Search for the cell housing the specified text and yield its [x, y] center coordinate. 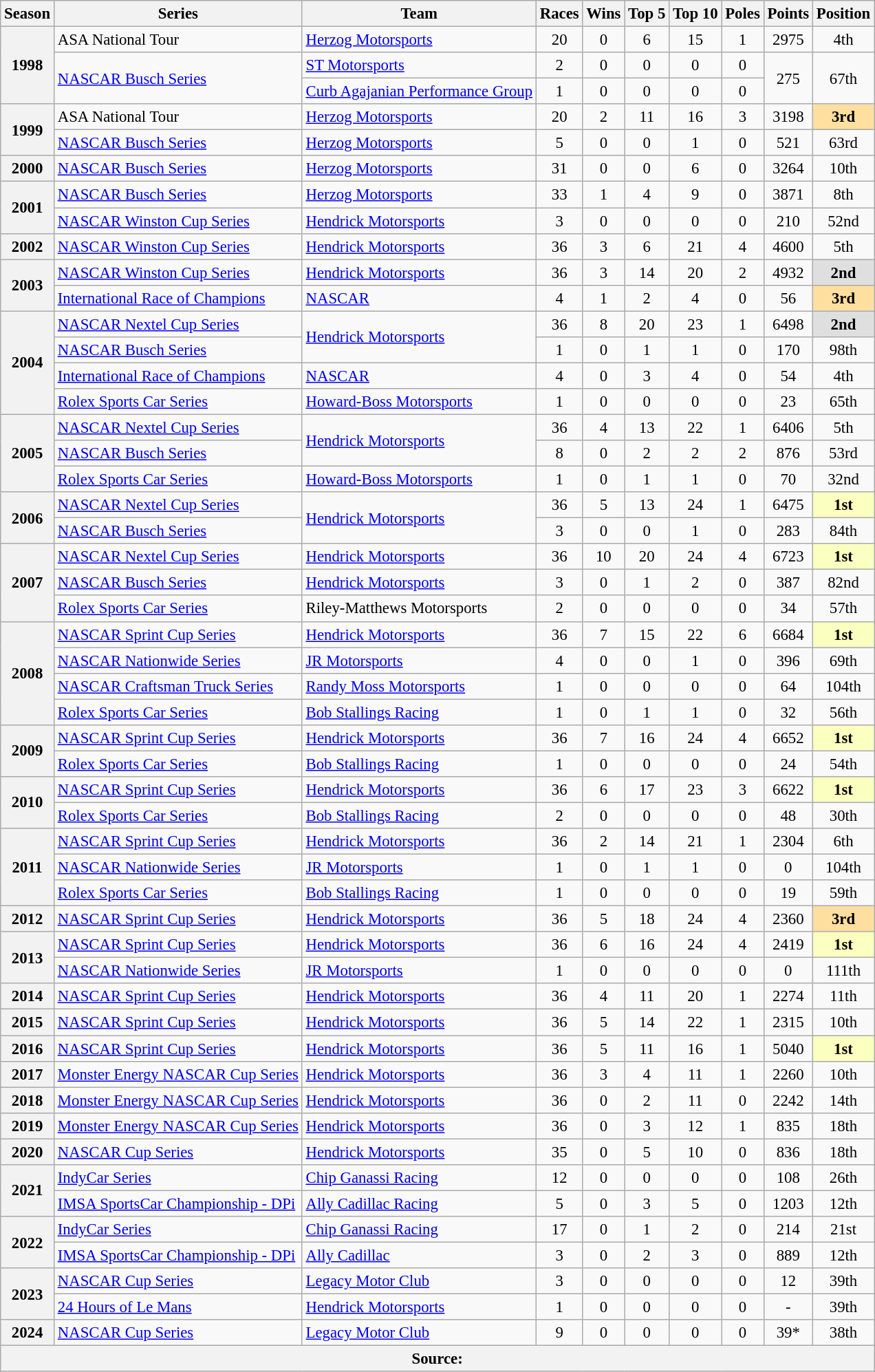
48 [788, 815]
6498 [788, 324]
2022 [28, 1243]
30th [843, 815]
387 [788, 583]
14th [843, 1100]
6684 [788, 634]
63rd [843, 143]
2015 [28, 1022]
2003 [28, 285]
54 [788, 376]
32 [788, 712]
210 [788, 221]
2419 [788, 945]
214 [788, 1230]
Points [788, 14]
34 [788, 609]
19 [788, 893]
53rd [843, 453]
24 Hours of Le Mans [177, 1307]
6622 [788, 790]
56 [788, 298]
2011 [28, 867]
98th [843, 350]
2013 [28, 958]
1999 [28, 129]
84th [843, 531]
6th [843, 842]
54th [843, 764]
26th [843, 1178]
170 [788, 350]
521 [788, 143]
82nd [843, 583]
2005 [28, 453]
2024 [28, 1333]
Team [419, 14]
2360 [788, 919]
33 [559, 195]
2023 [28, 1294]
18 [647, 919]
2274 [788, 997]
3198 [788, 117]
1998 [28, 66]
4932 [788, 272]
Races [559, 14]
Wins [604, 14]
2315 [788, 1022]
11th [843, 997]
835 [788, 1126]
2009 [28, 751]
Randy Moss Motorsports [419, 686]
2017 [28, 1074]
Ally Cadillac [419, 1255]
Poles [743, 14]
6652 [788, 738]
111th [843, 971]
2012 [28, 919]
2020 [28, 1152]
69th [843, 661]
889 [788, 1255]
2016 [28, 1049]
275 [788, 78]
6723 [788, 557]
2018 [28, 1100]
6475 [788, 505]
65th [843, 402]
67th [843, 78]
2001 [28, 208]
38th [843, 1333]
2000 [28, 169]
2002 [28, 246]
- [788, 1307]
836 [788, 1152]
21st [843, 1230]
Series [177, 14]
31 [559, 169]
56th [843, 712]
2975 [788, 40]
283 [788, 531]
2008 [28, 673]
70 [788, 480]
Ally Cadillac Racing [419, 1203]
876 [788, 453]
39* [788, 1333]
4600 [788, 246]
1203 [788, 1203]
Top 10 [695, 14]
2004 [28, 363]
59th [843, 893]
3871 [788, 195]
2304 [788, 842]
NASCAR Craftsman Truck Series [177, 686]
Position [843, 14]
Season [28, 14]
2242 [788, 1100]
32nd [843, 480]
Curb Agajanian Performance Group [419, 92]
57th [843, 609]
3264 [788, 169]
Riley-Matthews Motorsports [419, 609]
35 [559, 1152]
52nd [843, 221]
108 [788, 1178]
2019 [28, 1126]
2021 [28, 1190]
396 [788, 661]
6406 [788, 427]
5040 [788, 1049]
Top 5 [647, 14]
2260 [788, 1074]
Source: [437, 1359]
ST Motorsports [419, 65]
2014 [28, 997]
8th [843, 195]
2006 [28, 517]
2007 [28, 582]
2010 [28, 802]
64 [788, 686]
